Detect which cell encompasses the target text, then output its (X, Y) center coordinate. 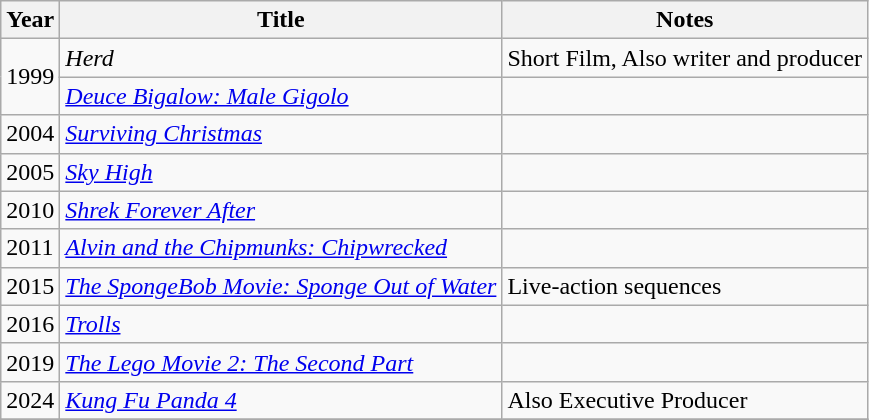
The SpongeBob Movie: Sponge Out of Water (281, 286)
2005 (30, 172)
2024 (30, 400)
2010 (30, 210)
Kung Fu Panda 4 (281, 400)
Herd (281, 58)
Alvin and the Chipmunks: Chipwrecked (281, 248)
Title (281, 20)
The Lego Movie 2: The Second Part (281, 362)
2019 (30, 362)
2016 (30, 324)
Sky High (281, 172)
2015 (30, 286)
Year (30, 20)
1999 (30, 77)
Shrek Forever After (281, 210)
2004 (30, 134)
Short Film, Also writer and producer (685, 58)
Live-action sequences (685, 286)
Trolls (281, 324)
Notes (685, 20)
Surviving Christmas (281, 134)
Deuce Bigalow: Male Gigolo (281, 96)
Also Executive Producer (685, 400)
2011 (30, 248)
